Search for the cell housing the specified text and yield its [X, Y] center coordinate. 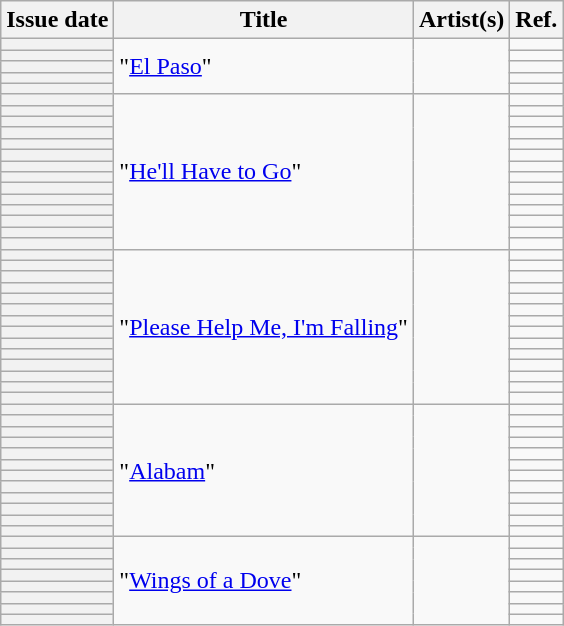
Artist(s) [461, 20]
Ref. [536, 20]
Title [264, 20]
Issue date [58, 20]
"Alabam" [264, 470]
"Wings of a Dove" [264, 581]
"Please Help Me, I'm Falling" [264, 326]
"El Paso" [264, 66]
"He'll Have to Go" [264, 172]
